From the cell containing the given text, extract its center point as (X, Y) coordinate. 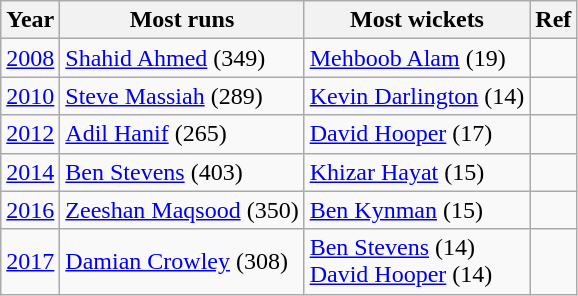
Kevin Darlington (14) (417, 96)
Ben Kynman (15) (417, 210)
Damian Crowley (308) (182, 262)
2016 (30, 210)
David Hooper (17) (417, 134)
Mehboob Alam (19) (417, 58)
Adil Hanif (265) (182, 134)
2012 (30, 134)
Most runs (182, 20)
Ben Stevens (403) (182, 172)
Ben Stevens (14) David Hooper (14) (417, 262)
Ref (554, 20)
2014 (30, 172)
Steve Massiah (289) (182, 96)
Zeeshan Maqsood (350) (182, 210)
2010 (30, 96)
Most wickets (417, 20)
Khizar Hayat (15) (417, 172)
Shahid Ahmed (349) (182, 58)
2008 (30, 58)
2017 (30, 262)
Year (30, 20)
